Return [x, y] of the center of cell containing provided text 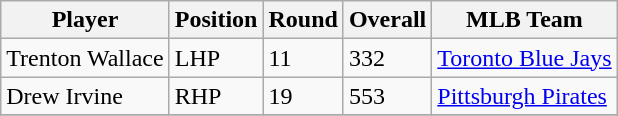
Player [85, 20]
Drew Irvine [85, 96]
553 [387, 96]
Overall [387, 20]
RHP [216, 96]
332 [387, 58]
19 [303, 96]
11 [303, 58]
Trenton Wallace [85, 58]
Toronto Blue Jays [524, 58]
Position [216, 20]
LHP [216, 58]
MLB Team [524, 20]
Pittsburgh Pirates [524, 96]
Round [303, 20]
